Determine the (x, y) coordinate at the center of the cell enclosing the given text.  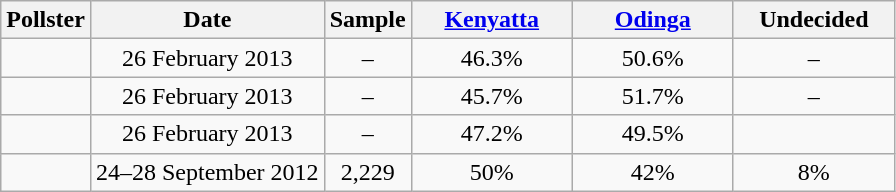
49.5% (652, 134)
46.3% (492, 58)
8% (814, 172)
45.7% (492, 96)
Odinga (652, 20)
47.2% (492, 134)
50% (492, 172)
Undecided (814, 20)
Date (207, 20)
51.7% (652, 96)
Kenyatta (492, 20)
Sample (368, 20)
50.6% (652, 58)
2,229 (368, 172)
Pollster (46, 20)
42% (652, 172)
24–28 September 2012 (207, 172)
